Scan for the cell matching the given text and deliver its [x, y] coordinate at center. 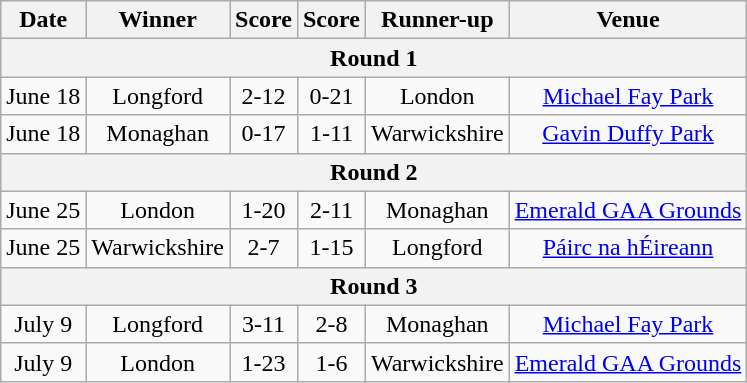
1-6 [331, 362]
2-11 [331, 210]
0-21 [331, 96]
3-11 [264, 324]
Date [44, 20]
Round 3 [374, 286]
2-7 [264, 248]
1-15 [331, 248]
2-8 [331, 324]
1-11 [331, 134]
Winner [158, 20]
2-12 [264, 96]
Páirc na hÉireann [628, 248]
Runner-up [437, 20]
0-17 [264, 134]
Venue [628, 20]
1-20 [264, 210]
1-23 [264, 362]
Round 1 [374, 58]
Gavin Duffy Park [628, 134]
Round 2 [374, 172]
